Search for the cell housing the specified text and yield its [x, y] center coordinate. 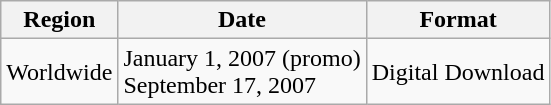
January 1, 2007 (promo)September 17, 2007 [242, 72]
Region [60, 20]
Worldwide [60, 72]
Digital Download [458, 72]
Format [458, 20]
Date [242, 20]
